Scan for the cell matching the given text and deliver its (x, y) coordinate at center. 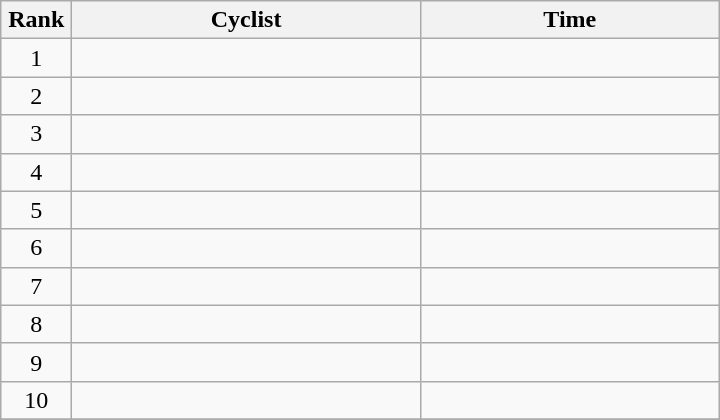
9 (36, 362)
5 (36, 210)
7 (36, 286)
10 (36, 400)
6 (36, 248)
3 (36, 134)
2 (36, 96)
8 (36, 324)
1 (36, 58)
Cyclist (246, 20)
Time (570, 20)
Rank (36, 20)
4 (36, 172)
